Determine the [x, y] coordinate at the center of the cell enclosing the given text.  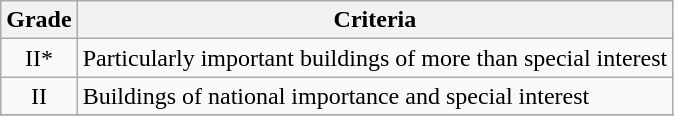
Grade [39, 20]
Particularly important buildings of more than special interest [375, 58]
II [39, 96]
II* [39, 58]
Buildings of national importance and special interest [375, 96]
Criteria [375, 20]
